Extract the [X, Y] coordinate from the center of the cell holding the provided text.  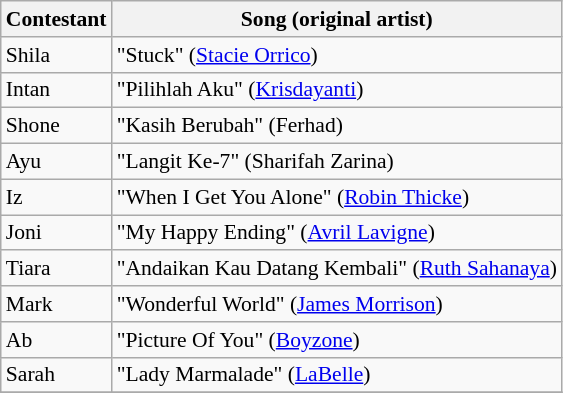
"Lady Marmalade" (LaBelle) [337, 375]
Ab [56, 340]
Song (original artist) [337, 19]
Intan [56, 90]
"Langit Ke-7" (Sharifah Zarina) [337, 162]
"Pilihlah Aku" (Krisdayanti) [337, 90]
"Wonderful World" (James Morrison) [337, 304]
Contestant [56, 19]
Shila [56, 55]
Sarah [56, 375]
"My Happy Ending" (Avril Lavigne) [337, 233]
Ayu [56, 162]
Tiara [56, 269]
Mark [56, 304]
"Kasih Berubah" (Ferhad) [337, 126]
Iz [56, 197]
Shone [56, 126]
"Stuck" (Stacie Orrico) [337, 55]
"Andaikan Kau Datang Kembali" (Ruth Sahanaya) [337, 269]
"Picture Of You" (Boyzone) [337, 340]
Joni [56, 233]
"When I Get You Alone" (Robin Thicke) [337, 197]
